Locate the cell with the specified text and output its [X, Y] center coordinate. 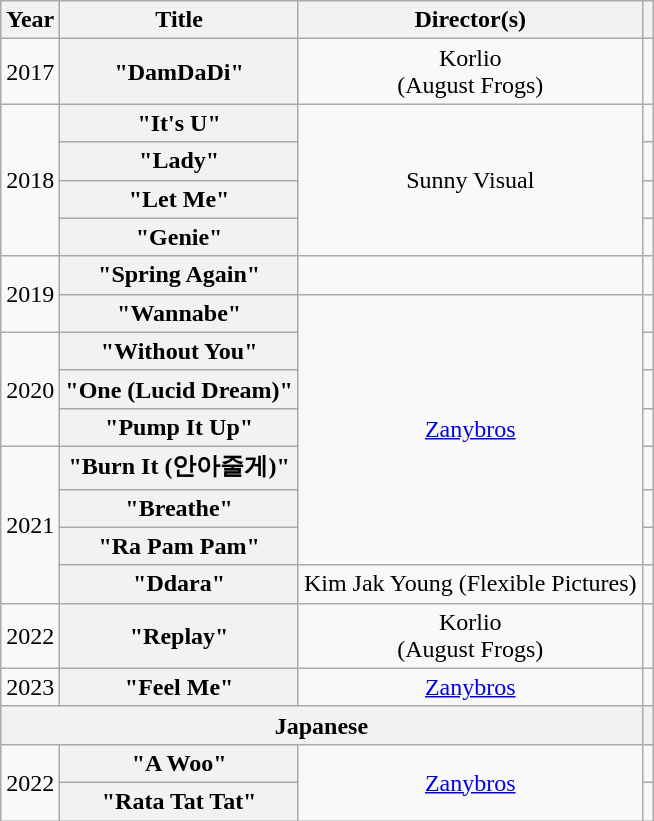
Sunny Visual [470, 180]
2017 [30, 72]
Director(s) [470, 20]
"A Woo" [180, 763]
Year [30, 20]
"It's U" [180, 123]
2023 [30, 687]
"Pump It Up" [180, 427]
"Wannabe" [180, 313]
Kim Jak Young (Flexible Pictures) [470, 584]
"Without You" [180, 351]
"Breathe" [180, 508]
"Lady" [180, 161]
"DamDaDi" [180, 72]
2019 [30, 294]
"Genie" [180, 237]
"Spring Again" [180, 275]
2020 [30, 389]
"Feel Me" [180, 687]
2021 [30, 524]
"Ra Pam Pam" [180, 546]
"Replay" [180, 636]
"Let Me" [180, 199]
"Burn It (안아줄게)" [180, 468]
Japanese [322, 725]
"Rata Tat Tat" [180, 801]
"Ddara" [180, 584]
"One (Lucid Dream)" [180, 389]
Title [180, 20]
2018 [30, 180]
